Return [X, Y] of the center of cell containing provided text 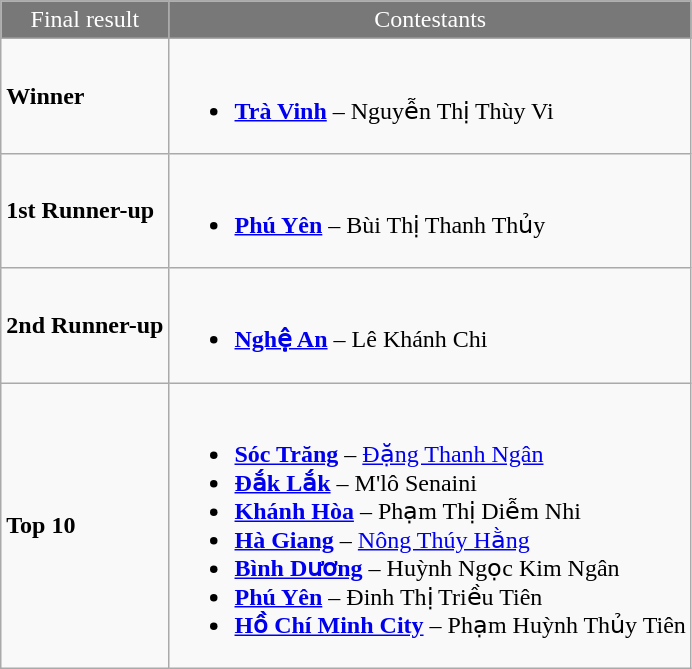
Trà Vinh – Nguyễn Thị Thùy Vi [430, 96]
Contestants [430, 20]
Winner [85, 96]
Phú Yên – Bùi Thị Thanh Thủy [430, 210]
Nghệ An – Lê Khánh Chi [430, 326]
Final result [85, 20]
2nd Runner-up [85, 326]
Top 10 [85, 525]
1st Runner-up [85, 210]
